Output the [X, Y] coordinate of the center of the cell containing the given text.  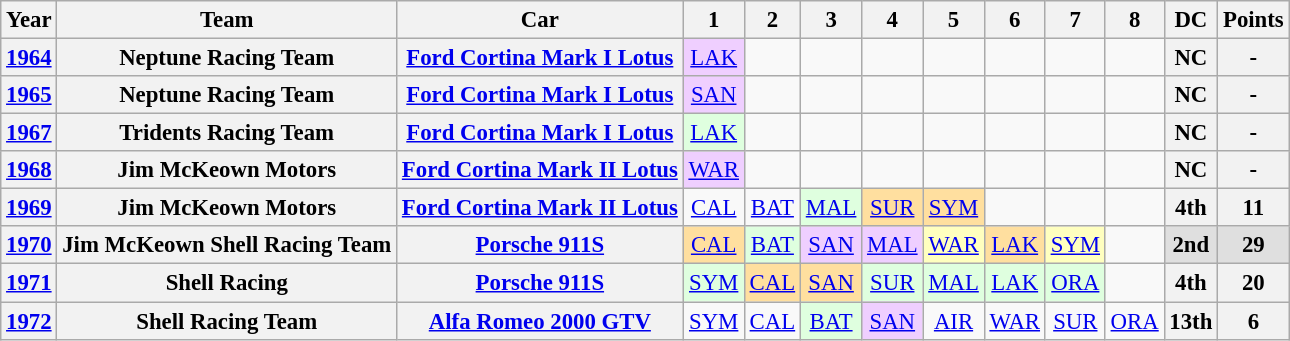
7 [1075, 20]
8 [1134, 20]
1968 [29, 170]
20 [1254, 283]
13th [1191, 321]
Car [540, 20]
1972 [29, 321]
Team [227, 20]
1969 [29, 208]
Points [1254, 20]
29 [1254, 245]
Tridents Racing Team [227, 133]
Jim McKeown Shell Racing Team [227, 245]
2nd [1191, 245]
2 [772, 20]
Shell Racing [227, 283]
DC [1191, 20]
3 [830, 20]
1964 [29, 58]
1 [714, 20]
4 [892, 20]
1971 [29, 283]
11 [1254, 208]
Shell Racing Team [227, 321]
1967 [29, 133]
5 [954, 20]
Year [29, 20]
AIR [954, 321]
1970 [29, 245]
1965 [29, 95]
Alfa Romeo 2000 GTV [540, 321]
